Output the [x, y] coordinate of the center of the cell containing the given text.  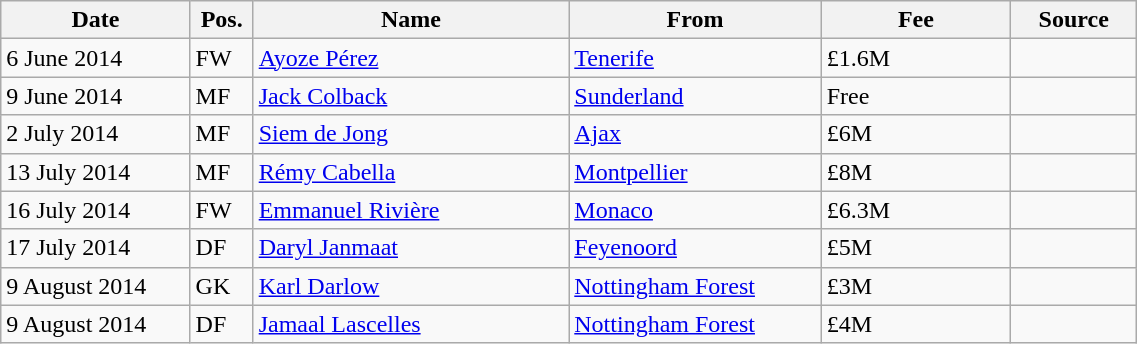
Montpellier [695, 172]
Source [1074, 20]
£3M [916, 286]
£8M [916, 172]
Feyenoord [695, 248]
Tenerife [695, 58]
From [695, 20]
Free [916, 96]
13 July 2014 [96, 172]
Daryl Janmaat [411, 248]
Date [96, 20]
Name [411, 20]
£5M [916, 248]
Siem de Jong [411, 134]
Fee [916, 20]
Sunderland [695, 96]
Jack Colback [411, 96]
Rémy Cabella [411, 172]
17 July 2014 [96, 248]
Pos. [222, 20]
16 July 2014 [96, 210]
Karl Darlow [411, 286]
£4M [916, 324]
Emmanuel Rivière [411, 210]
6 June 2014 [96, 58]
Ajax [695, 134]
2 July 2014 [96, 134]
£6.3M [916, 210]
Monaco [695, 210]
£1.6M [916, 58]
£6M [916, 134]
Ayoze Pérez [411, 58]
Jamaal Lascelles [411, 324]
GK [222, 286]
9 June 2014 [96, 96]
